Return [X, Y] of the center of cell containing provided text 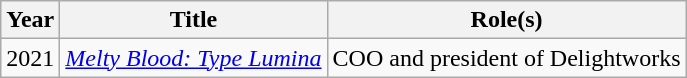
COO and president of Delightworks [506, 58]
Year [30, 20]
Role(s) [506, 20]
Title [194, 20]
2021 [30, 58]
Melty Blood: Type Lumina [194, 58]
